From the cell containing the given text, extract its center point as (x, y) coordinate. 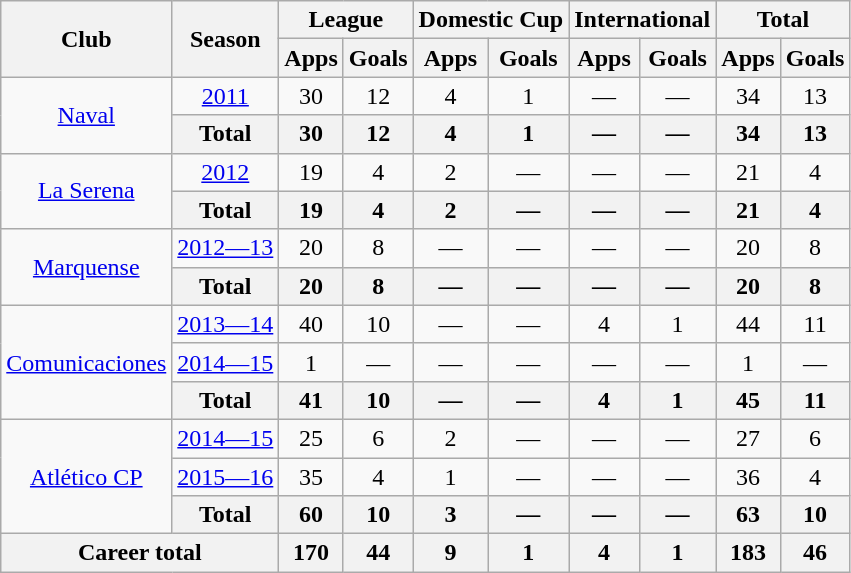
Comunicaciones (86, 362)
Career total (140, 553)
60 (311, 515)
Domestic Cup (491, 20)
9 (450, 553)
Atlético CP (86, 476)
3 (450, 515)
41 (311, 400)
International (642, 20)
35 (311, 477)
La Serena (86, 191)
170 (311, 553)
2011 (226, 96)
36 (748, 477)
Naval (86, 115)
Club (86, 39)
25 (311, 438)
183 (748, 553)
2012—13 (226, 248)
Marquense (86, 267)
Season (226, 39)
63 (748, 515)
46 (815, 553)
2012 (226, 172)
27 (748, 438)
League (346, 20)
40 (311, 324)
45 (748, 400)
2013—14 (226, 324)
2015—16 (226, 477)
